From the cell containing the given text, extract its center point as (x, y) coordinate. 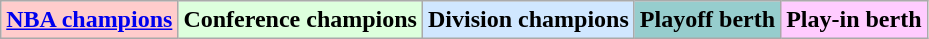
Playoff berth (707, 20)
NBA champions (90, 20)
Conference champions (300, 20)
Division champions (528, 20)
Play-in berth (854, 20)
